Find where the given text appears and provide that cell's center as [X, Y] coordinate. 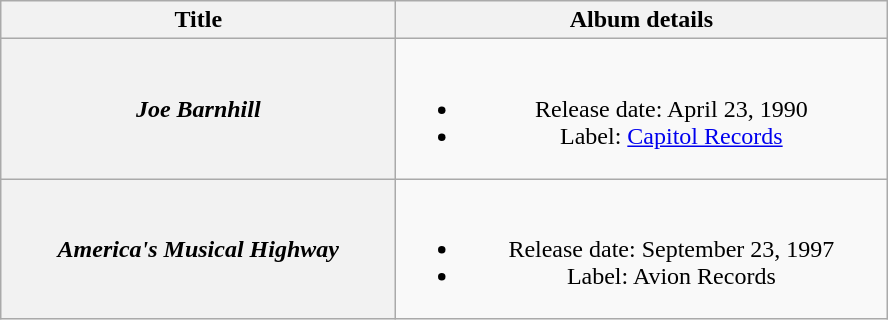
Joe Barnhill [198, 109]
Title [198, 20]
Release date: September 23, 1997Label: Avion Records [642, 249]
Album details [642, 20]
America's Musical Highway [198, 249]
Release date: April 23, 1990Label: Capitol Records [642, 109]
